Provide the [X, Y] coordinate of the cell's center where the given text is located.  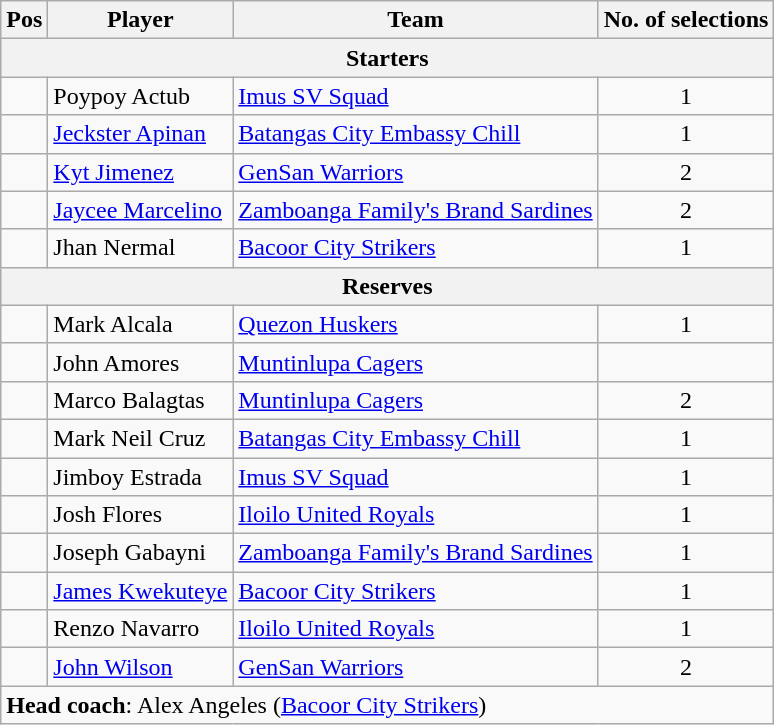
John Amores [140, 362]
Starters [388, 58]
Mark Neil Cruz [140, 438]
Jimboy Estrada [140, 477]
No. of selections [686, 20]
Player [140, 20]
Team [416, 20]
Joseph Gabayni [140, 553]
Reserves [388, 286]
Jeckster Apinan [140, 134]
Pos [24, 20]
Jhan Nermal [140, 248]
Kyt Jimenez [140, 172]
Marco Balagtas [140, 400]
James Kwekuteye [140, 591]
Renzo Navarro [140, 629]
Mark Alcala [140, 324]
Quezon Huskers [416, 324]
Head coach: Alex Angeles (Bacoor City Strikers) [388, 705]
John Wilson [140, 667]
Jaycee Marcelino [140, 210]
Josh Flores [140, 515]
Poypoy Actub [140, 96]
